Extract the (X, Y) coordinate from the center of the cell holding the provided text.  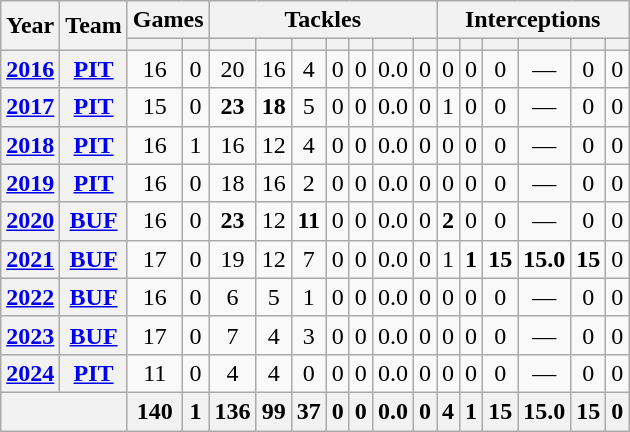
2022 (30, 297)
2018 (30, 145)
136 (232, 411)
2021 (30, 259)
Year (30, 26)
20 (232, 69)
Games (168, 20)
2024 (30, 373)
3 (308, 335)
2023 (30, 335)
37 (308, 411)
19 (232, 259)
99 (274, 411)
Team (94, 26)
140 (154, 411)
6 (232, 297)
Interceptions (532, 20)
2016 (30, 69)
2019 (30, 183)
Tackles (322, 20)
2020 (30, 221)
2017 (30, 107)
